Identify which cell holds the provided text, then report its (X, Y) central coordinate. 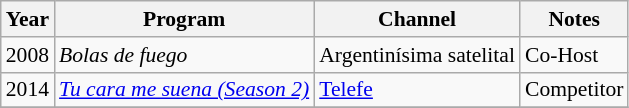
2014 (28, 90)
Tu cara me suena (Season 2) (184, 90)
Argentinísima satelital (417, 55)
2008 (28, 55)
Bolas de fuego (184, 55)
Program (184, 19)
Telefe (417, 90)
Competitor (574, 90)
Channel (417, 19)
Year (28, 19)
Co-Host (574, 55)
Notes (574, 19)
